Output the [X, Y] coordinate of the center of the cell containing the given text.  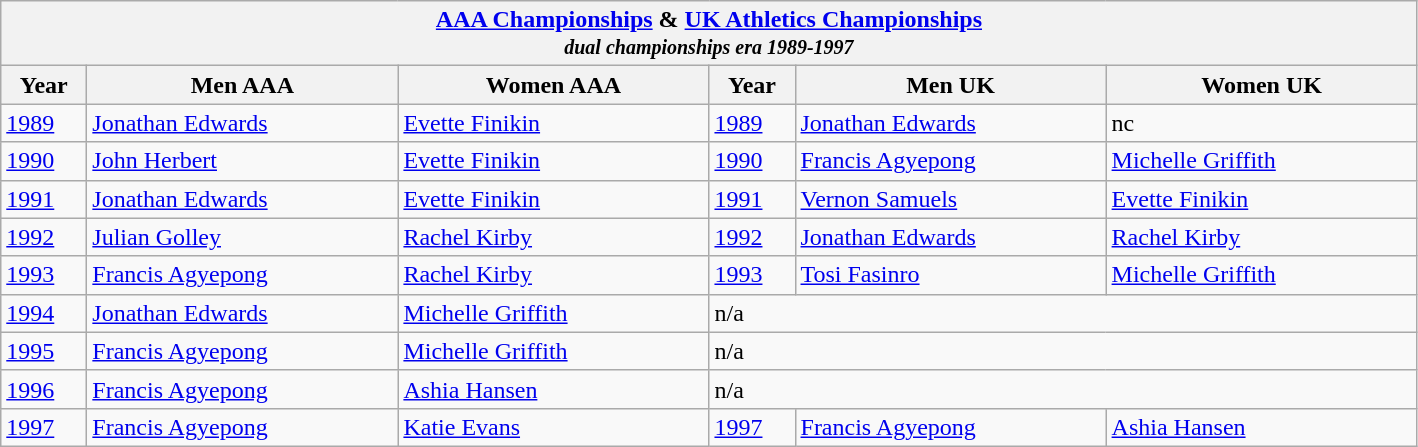
1994 [44, 313]
1996 [44, 389]
Women UK [1262, 85]
Men UK [950, 85]
AAA Championships & UK Athletics Championshipsdual championships era 1989-1997 [709, 34]
Katie Evans [554, 427]
Vernon Samuels [950, 199]
Julian Golley [242, 237]
Women AAA [554, 85]
Tosi Fasinro [950, 275]
John Herbert [242, 161]
nc [1262, 123]
1995 [44, 351]
Men AAA [242, 85]
